Capture the cell that displays the provided text and extract its [x, y] central coordinate. 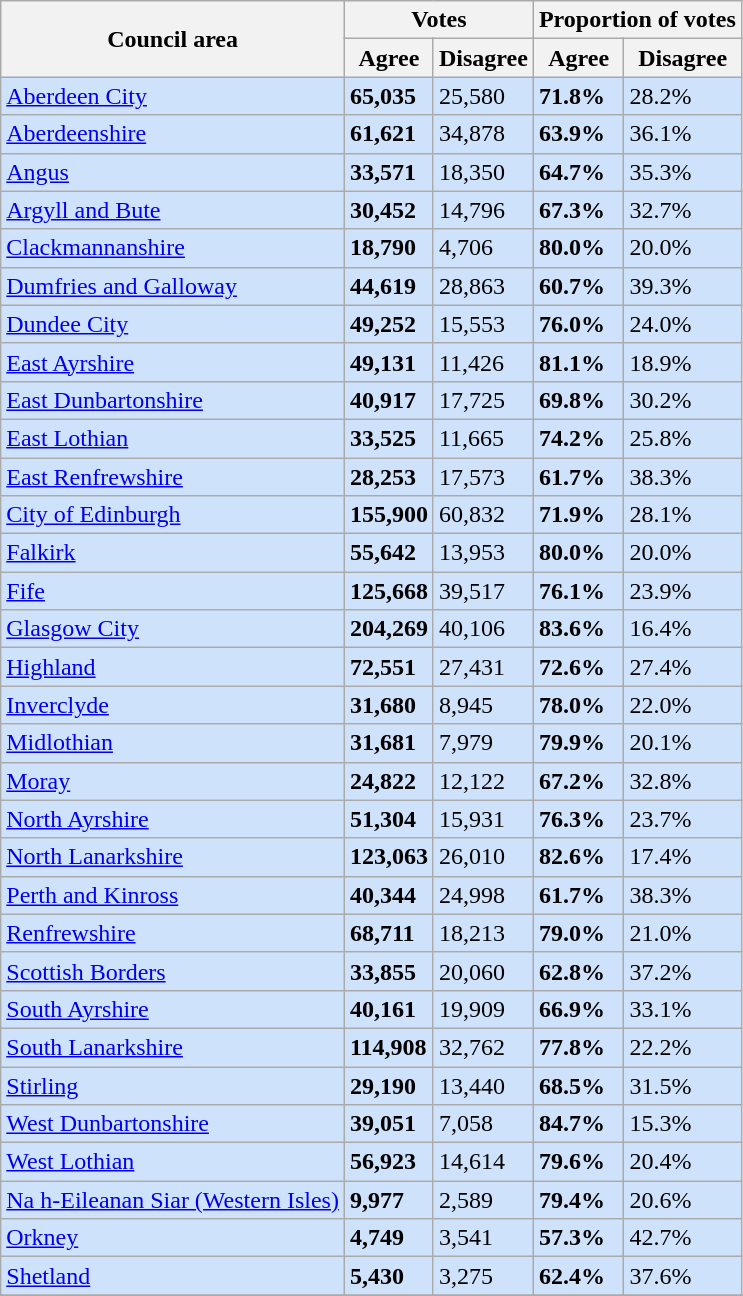
49,131 [388, 362]
31,681 [388, 743]
4,706 [483, 248]
14,796 [483, 210]
Midlothian [173, 743]
11,665 [483, 438]
84.7% [578, 1124]
3,541 [483, 1238]
North Lanarkshire [173, 857]
79.6% [578, 1162]
Dumfries and Galloway [173, 286]
25,580 [483, 96]
17,573 [483, 477]
69.8% [578, 400]
13,953 [483, 553]
61,621 [388, 134]
40,106 [483, 629]
68.5% [578, 1085]
5,430 [388, 1276]
27.4% [682, 667]
18,213 [483, 933]
20.6% [682, 1200]
125,668 [388, 591]
37.2% [682, 971]
60,832 [483, 515]
24.0% [682, 324]
56,923 [388, 1162]
33,525 [388, 438]
79.0% [578, 933]
East Renfrewshire [173, 477]
55,642 [388, 553]
25.8% [682, 438]
81.1% [578, 362]
3,275 [483, 1276]
27,431 [483, 667]
65,035 [388, 96]
North Ayrshire [173, 819]
114,908 [388, 1047]
17,725 [483, 400]
23.7% [682, 819]
24,822 [388, 781]
35.3% [682, 172]
Council area [173, 39]
36.1% [682, 134]
33.1% [682, 1009]
Glasgow City [173, 629]
39,517 [483, 591]
Scottish Borders [173, 971]
68,711 [388, 933]
Stirling [173, 1085]
Renfrewshire [173, 933]
4,749 [388, 1238]
32.8% [682, 781]
Votes [438, 20]
Highland [173, 667]
East Dunbartonshire [173, 400]
40,917 [388, 400]
Angus [173, 172]
Aberdeen City [173, 96]
West Dunbartonshire [173, 1124]
Inverclyde [173, 705]
12,122 [483, 781]
29,190 [388, 1085]
Aberdeenshire [173, 134]
18.9% [682, 362]
64.7% [578, 172]
28,863 [483, 286]
Perth and Kinross [173, 895]
40,161 [388, 1009]
33,571 [388, 172]
74.2% [578, 438]
South Ayrshire [173, 1009]
22.2% [682, 1047]
East Lothian [173, 438]
Fife [173, 591]
79.4% [578, 1200]
155,900 [388, 515]
57.3% [578, 1238]
15,931 [483, 819]
28.1% [682, 515]
83.6% [578, 629]
7,058 [483, 1124]
62.8% [578, 971]
71.9% [578, 515]
123,063 [388, 857]
31.5% [682, 1085]
Moray [173, 781]
15,553 [483, 324]
33,855 [388, 971]
9,977 [388, 1200]
20.4% [682, 1162]
37.6% [682, 1276]
30.2% [682, 400]
26,010 [483, 857]
31,680 [388, 705]
11,426 [483, 362]
Argyll and Bute [173, 210]
Dundee City [173, 324]
67.3% [578, 210]
Shetland [173, 1276]
28.2% [682, 96]
51,304 [388, 819]
82.6% [578, 857]
24,998 [483, 895]
72.6% [578, 667]
72,551 [388, 667]
City of Edinburgh [173, 515]
23.9% [682, 591]
42.7% [682, 1238]
17.4% [682, 857]
49,252 [388, 324]
South Lanarkshire [173, 1047]
Proportion of votes [637, 20]
63.9% [578, 134]
Clackmannanshire [173, 248]
60.7% [578, 286]
22.0% [682, 705]
Na h-Eileanan Siar (Western Isles) [173, 1200]
76.1% [578, 591]
67.2% [578, 781]
62.4% [578, 1276]
76.0% [578, 324]
20.1% [682, 743]
West Lothian [173, 1162]
78.0% [578, 705]
39,051 [388, 1124]
18,350 [483, 172]
32,762 [483, 1047]
40,344 [388, 895]
44,619 [388, 286]
18,790 [388, 248]
204,269 [388, 629]
76.3% [578, 819]
28,253 [388, 477]
8,945 [483, 705]
13,440 [483, 1085]
Falkirk [173, 553]
16.4% [682, 629]
66.9% [578, 1009]
19,909 [483, 1009]
21.0% [682, 933]
20,060 [483, 971]
2,589 [483, 1200]
Orkney [173, 1238]
39.3% [682, 286]
34,878 [483, 134]
32.7% [682, 210]
71.8% [578, 96]
79.9% [578, 743]
30,452 [388, 210]
14,614 [483, 1162]
15.3% [682, 1124]
77.8% [578, 1047]
7,979 [483, 743]
East Ayrshire [173, 362]
